From the cell containing the given text, extract its center point as (x, y) coordinate. 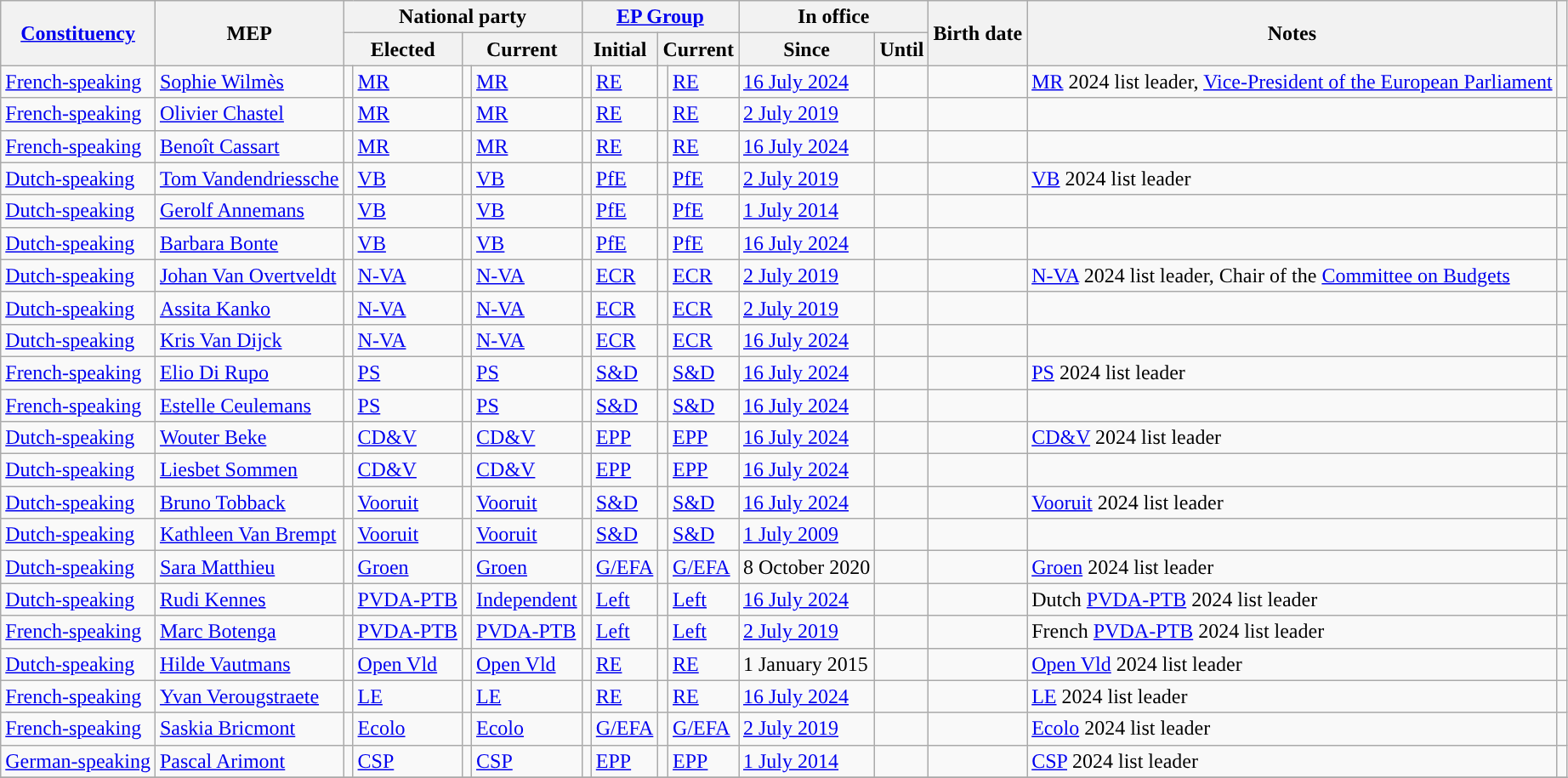
8 October 2020 (806, 567)
Yvan Verougstraete (249, 696)
Wouter Beke (249, 438)
Sophie Wilmès (249, 82)
Initial (620, 49)
Tom Vandendriessche (249, 179)
1 July 2009 (806, 535)
MR 2024 list leader, Vice-President of the European Parliament (1292, 82)
Liesbet Sommen (249, 470)
Benoît Cassart (249, 146)
National party (463, 17)
Since (806, 49)
EP Group (660, 17)
Constituency (78, 33)
Until (901, 49)
Elected (403, 49)
Elio Di Rupo (249, 372)
Pascal Arimont (249, 761)
Birth date (978, 33)
Marc Botenga (249, 632)
LE 2024 list leader (1292, 696)
French PVDA-PTB 2024 list leader (1292, 632)
Notes (1292, 33)
Kathleen Van Brempt (249, 535)
Kris Van Dijck (249, 340)
Barbara Bonte (249, 243)
PS 2024 list leader (1292, 372)
Bruno Tobback (249, 503)
Sara Matthieu (249, 567)
Olivier Chastel (249, 114)
Hilde Vautmans (249, 664)
Independent (527, 599)
VB 2024 list leader (1292, 179)
Gerolf Annemans (249, 211)
Groen 2024 list leader (1292, 567)
Assita Kanko (249, 308)
N-VA 2024 list leader, Chair of the Committee on Budgets (1292, 275)
Johan Van Overtveldt (249, 275)
Rudi Kennes (249, 599)
Saskia Bricmont (249, 729)
CD&V 2024 list leader (1292, 438)
Estelle Ceulemans (249, 406)
Vooruit 2024 list leader (1292, 503)
Open Vld 2024 list leader (1292, 664)
Dutch PVDA-PTB 2024 list leader (1292, 599)
MEP (249, 33)
CSP 2024 list leader (1292, 761)
1 January 2015 (806, 664)
Ecolo 2024 list leader (1292, 729)
German-speaking (78, 761)
In office (833, 17)
